Return [X, Y] of the center of cell containing provided text 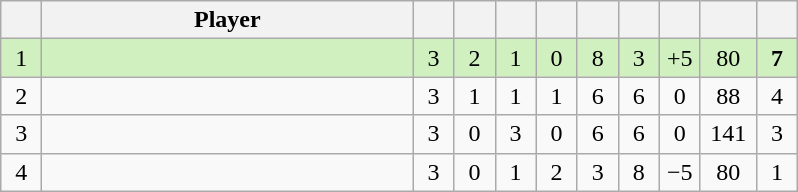
Player [228, 20]
88 [728, 96]
7 [776, 58]
−5 [680, 172]
+5 [680, 58]
141 [728, 134]
